Detect which cell encompasses the target text, then output its (X, Y) center coordinate. 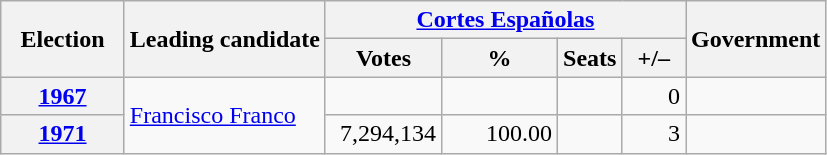
Seats (590, 58)
Cortes Españolas (505, 20)
0 (654, 96)
Francisco Franco (224, 115)
3 (654, 134)
% (499, 58)
Leading candidate (224, 39)
Votes (383, 58)
100.00 (499, 134)
Government (756, 39)
1971 (63, 134)
Election (63, 39)
+/– (654, 58)
7,294,134 (383, 134)
1967 (63, 96)
